Locate the cell with the specified text and output its [x, y] center coordinate. 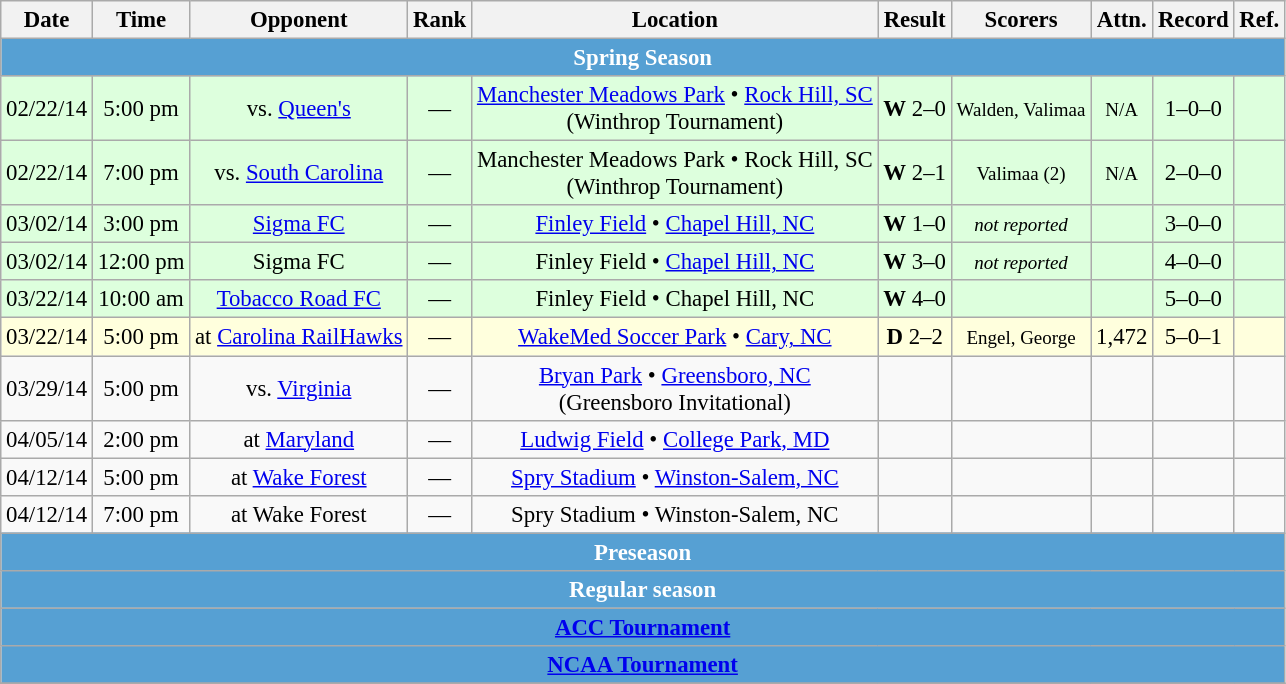
Walden, Valimaa [1020, 108]
at Carolina RailHawks [299, 337]
1,472 [1122, 337]
Location [675, 20]
Opponent [299, 20]
Ref. [1259, 20]
W 2–1 [914, 174]
at Maryland [299, 439]
Valimaa (2) [1020, 174]
10:00 am [140, 299]
WakeMed Soccer Park • Cary, NC [675, 337]
3–0–0 [1194, 224]
Preseason [643, 552]
Attn. [1122, 20]
Result [914, 20]
03/29/14 [47, 388]
4–0–0 [1194, 262]
Engel, George [1020, 337]
2:00 pm [140, 439]
5–0–0 [1194, 299]
vs. South Carolina [299, 174]
Date [47, 20]
2–0–0 [1194, 174]
3:00 pm [140, 224]
W 3–0 [914, 262]
ACC Tournament [643, 627]
1–0–0 [1194, 108]
Tobacco Road FC [299, 299]
Ludwig Field • College Park, MD [675, 439]
Record [1194, 20]
12:00 pm [140, 262]
Regular season [643, 590]
W 2–0 [914, 108]
vs. Virginia [299, 388]
vs. Queen's [299, 108]
Spring Season [643, 58]
Time [140, 20]
D 2–2 [914, 337]
W 4–0 [914, 299]
Scorers [1020, 20]
NCAA Tournament [643, 665]
W 1–0 [914, 224]
Rank [440, 20]
04/05/14 [47, 439]
Bryan Park • Greensboro, NC(Greensboro Invitational) [675, 388]
5–0–1 [1194, 337]
